Return [x, y] of the center of cell containing provided text 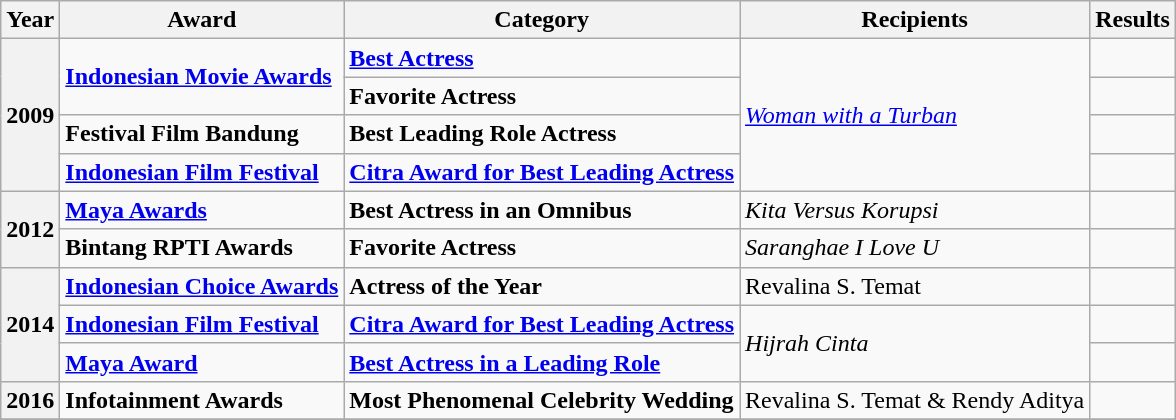
Woman with a Turban [915, 115]
Year [30, 20]
Maya Awards [202, 210]
Maya Award [202, 362]
Hijrah Cinta [915, 343]
Recipients [915, 20]
Best Actress [542, 58]
Best Leading Role Actress [542, 134]
Results [1133, 20]
Best Actress in a Leading Role [542, 362]
Most Phenomenal Celebrity Wedding [542, 400]
Best Actress in an Omnibus [542, 210]
Saranghae I Love U [915, 248]
Infotainment Awards [202, 400]
Category [542, 20]
2009 [30, 115]
Bintang RPTI Awards [202, 248]
Revalina S. Temat [915, 286]
Award [202, 20]
Indonesian Movie Awards [202, 77]
Kita Versus Korupsi [915, 210]
Festival Film Bandung [202, 134]
Revalina S. Temat & Rendy Aditya [915, 400]
Actress of the Year [542, 286]
2012 [30, 229]
Indonesian Choice Awards [202, 286]
2014 [30, 324]
2016 [30, 400]
